From the cell containing the given text, extract its center point as (X, Y) coordinate. 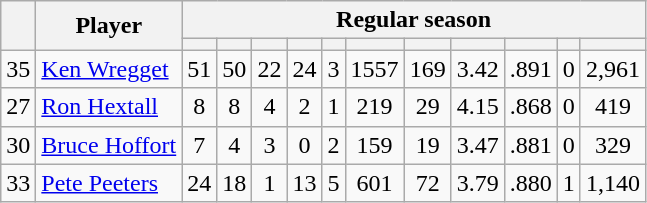
219 (374, 107)
Ken Wregget (109, 69)
3.47 (478, 145)
30 (18, 145)
Regular season (414, 20)
72 (428, 183)
13 (304, 183)
Player (109, 26)
4.15 (478, 107)
50 (234, 69)
1,140 (612, 183)
Pete Peeters (109, 183)
19 (428, 145)
27 (18, 107)
1557 (374, 69)
2,961 (612, 69)
169 (428, 69)
29 (428, 107)
35 (18, 69)
7 (200, 145)
.881 (530, 145)
3.42 (478, 69)
329 (612, 145)
Ron Hextall (109, 107)
601 (374, 183)
5 (334, 183)
18 (234, 183)
3.79 (478, 183)
22 (270, 69)
159 (374, 145)
.880 (530, 183)
51 (200, 69)
33 (18, 183)
419 (612, 107)
Bruce Hoffort (109, 145)
.868 (530, 107)
.891 (530, 69)
